Locate the cell with the specified text and output its (X, Y) center coordinate. 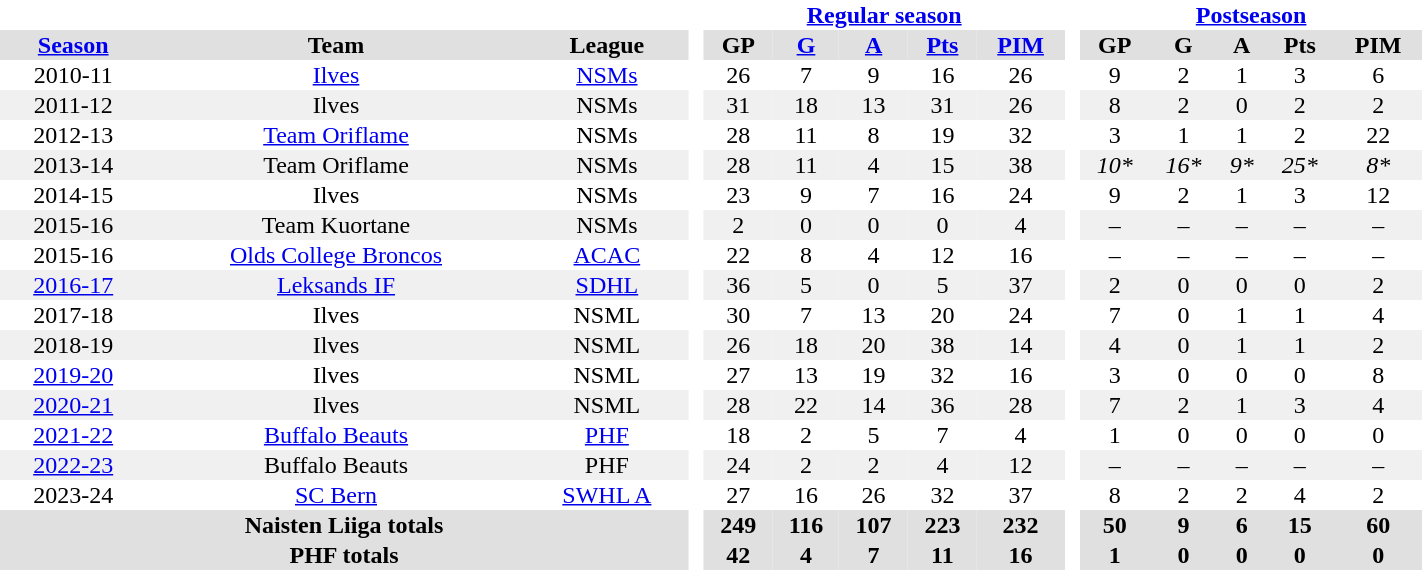
2010-11 (73, 75)
2012-13 (73, 135)
50 (1114, 525)
249 (738, 525)
2019-20 (73, 375)
2013-14 (73, 165)
2020-21 (73, 405)
2022-23 (73, 465)
10* (1114, 165)
2018-19 (73, 345)
23 (738, 195)
107 (874, 525)
60 (1378, 525)
Regular season (884, 15)
Season (73, 45)
223 (942, 525)
SWHL A (607, 495)
2016-17 (73, 285)
Naisten Liiga totals (344, 525)
Olds College Broncos (336, 255)
42 (738, 555)
SC Bern (336, 495)
2011-12 (73, 105)
Team Kuortane (336, 225)
PHF totals (344, 555)
Leksands IF (336, 285)
2017-18 (73, 315)
ACAC (607, 255)
2021-22 (73, 435)
116 (806, 525)
25* (1300, 165)
SDHL (607, 285)
Team (336, 45)
2023-24 (73, 495)
Postseason (1251, 15)
League (607, 45)
8* (1378, 165)
2014-15 (73, 195)
232 (1021, 525)
16* (1184, 165)
30 (738, 315)
9* (1242, 165)
